Pinpoint the cell where the given text exists, returning its [x, y] midpoint coordinate. 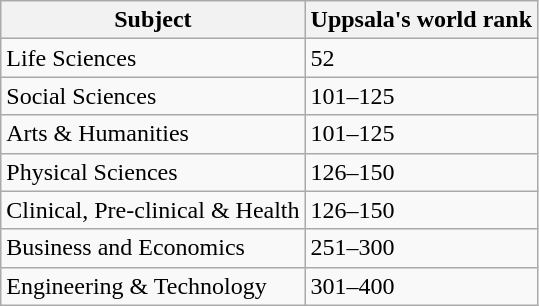
Arts & Humanities [153, 134]
Physical Sciences [153, 172]
Social Sciences [153, 96]
301–400 [421, 286]
52 [421, 58]
Clinical, Pre-clinical & Health [153, 210]
Business and Economics [153, 248]
Life Sciences [153, 58]
Uppsala's world rank [421, 20]
Engineering & Technology [153, 286]
Subject [153, 20]
251–300 [421, 248]
